Extract the (x, y) coordinate from the center of the cell holding the provided text.  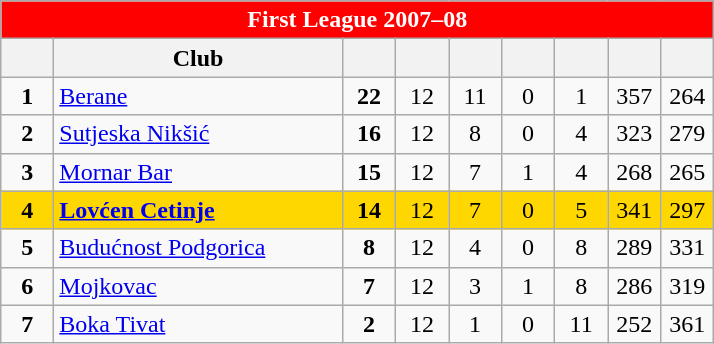
323 (634, 134)
252 (634, 324)
319 (688, 286)
Club (198, 58)
Lovćen Cetinje (198, 210)
Budućnost Podgorica (198, 248)
15 (368, 172)
361 (688, 324)
268 (634, 172)
289 (634, 248)
14 (368, 210)
Berane (198, 96)
265 (688, 172)
Sutjeska Nikšić (198, 134)
341 (634, 210)
22 (368, 96)
331 (688, 248)
Boka Tivat (198, 324)
279 (688, 134)
First League 2007–08 (358, 20)
6 (28, 286)
Mornar Bar (198, 172)
264 (688, 96)
357 (634, 96)
Mojkovac (198, 286)
297 (688, 210)
16 (368, 134)
286 (634, 286)
